Detect which cell encompasses the target text, then output its [x, y] center coordinate. 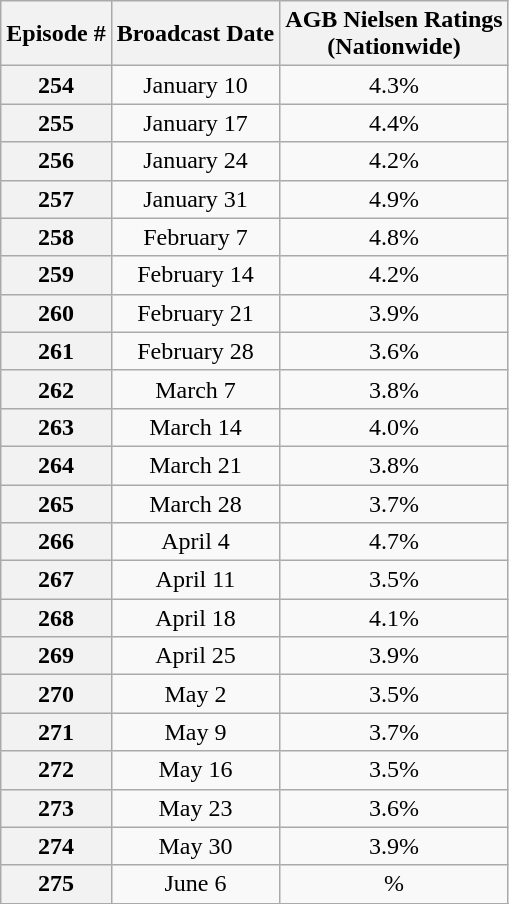
4.4% [394, 123]
February 7 [196, 237]
March 21 [196, 465]
Episode # [56, 34]
4.0% [394, 427]
256 [56, 161]
261 [56, 351]
4.8% [394, 237]
May 2 [196, 694]
4.9% [394, 199]
265 [56, 503]
April 4 [196, 542]
% [394, 884]
262 [56, 389]
267 [56, 580]
March 7 [196, 389]
June 6 [196, 884]
February 21 [196, 313]
260 [56, 313]
258 [56, 237]
Broadcast Date [196, 34]
4.7% [394, 542]
January 10 [196, 85]
272 [56, 770]
269 [56, 656]
4.3% [394, 85]
263 [56, 427]
February 28 [196, 351]
May 16 [196, 770]
264 [56, 465]
270 [56, 694]
271 [56, 732]
254 [56, 85]
268 [56, 618]
May 23 [196, 808]
April 18 [196, 618]
April 11 [196, 580]
259 [56, 275]
4.1% [394, 618]
January 24 [196, 161]
January 17 [196, 123]
255 [56, 123]
March 28 [196, 503]
April 25 [196, 656]
May 30 [196, 846]
257 [56, 199]
March 14 [196, 427]
AGB Nielsen Ratings(Nationwide) [394, 34]
May 9 [196, 732]
February 14 [196, 275]
January 31 [196, 199]
273 [56, 808]
274 [56, 846]
275 [56, 884]
266 [56, 542]
